For the text-containing cell, return its midpoint in (x, y) coordinate format. 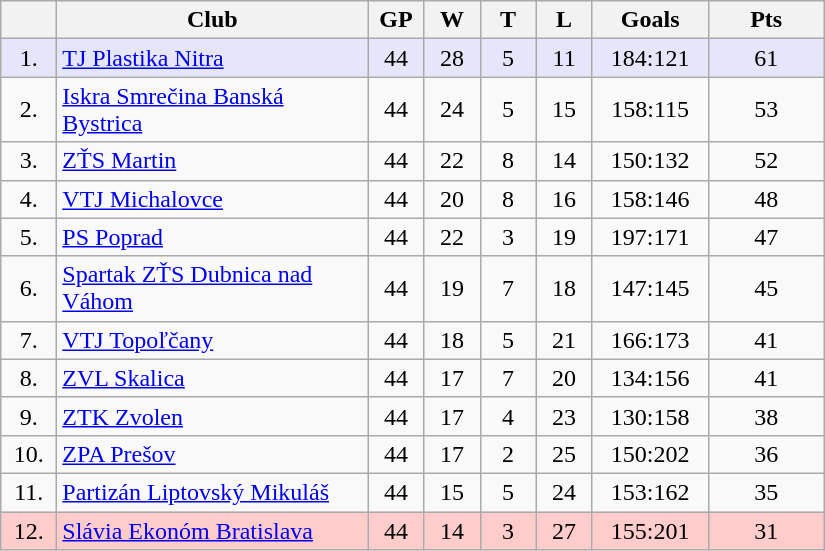
Iskra Smrečina Banská Bystrica (212, 110)
4. (29, 199)
T (508, 20)
2. (29, 110)
11. (29, 492)
2 (508, 454)
61 (766, 58)
6. (29, 288)
Pts (766, 20)
3. (29, 161)
ZTK Zvolen (212, 416)
4 (508, 416)
1. (29, 58)
PS Poprad (212, 237)
166:173 (650, 340)
Partizán Liptovský Mikuláš (212, 492)
10. (29, 454)
7. (29, 340)
12. (29, 531)
197:171 (650, 237)
ZŤS Martin (212, 161)
Spartak ZŤS Dubnica nad Váhom (212, 288)
35 (766, 492)
11 (564, 58)
ZPA Prešov (212, 454)
VTJ Michalovce (212, 199)
ZVL Skalica (212, 378)
150:202 (650, 454)
5. (29, 237)
53 (766, 110)
48 (766, 199)
Goals (650, 20)
158:146 (650, 199)
45 (766, 288)
VTJ Topoľčany (212, 340)
134:156 (650, 378)
8. (29, 378)
150:132 (650, 161)
21 (564, 340)
25 (564, 454)
TJ Plastika Nitra (212, 58)
38 (766, 416)
147:145 (650, 288)
W (452, 20)
155:201 (650, 531)
16 (564, 199)
31 (766, 531)
Slávia Ekonóm Bratislava (212, 531)
52 (766, 161)
GP (396, 20)
153:162 (650, 492)
36 (766, 454)
28 (452, 58)
47 (766, 237)
9. (29, 416)
L (564, 20)
Club (212, 20)
158:115 (650, 110)
23 (564, 416)
130:158 (650, 416)
184:121 (650, 58)
27 (564, 531)
